Capture the cell that displays the provided text and extract its [x, y] central coordinate. 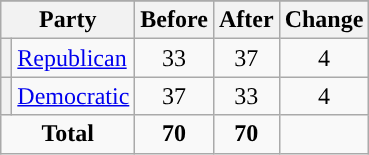
Party [68, 20]
Democratic [74, 96]
Total [68, 134]
Change [324, 20]
After [246, 20]
Before [174, 20]
Republican [74, 58]
